Output the [x, y] coordinate of the center of the cell containing the given text.  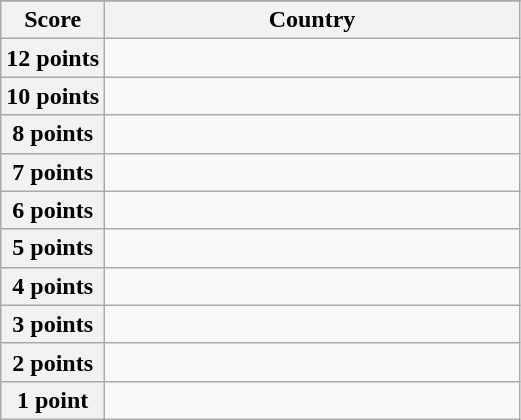
3 points [53, 324]
8 points [53, 134]
12 points [53, 58]
4 points [53, 286]
1 point [53, 400]
7 points [53, 172]
6 points [53, 210]
2 points [53, 362]
Country [312, 20]
5 points [53, 248]
Score [53, 20]
10 points [53, 96]
